For the text-containing cell, return its midpoint in (x, y) coordinate format. 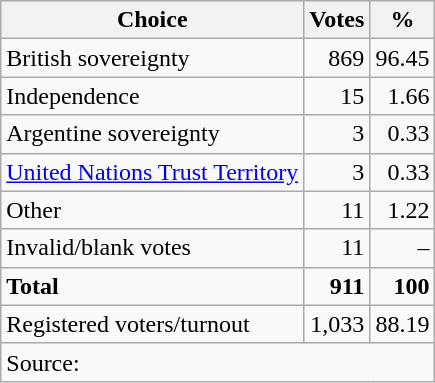
Argentine sovereignty (152, 134)
Independence (152, 96)
British sovereignty (152, 58)
1.22 (402, 210)
Registered voters/turnout (152, 324)
Votes (337, 20)
869 (337, 58)
1,033 (337, 324)
911 (337, 286)
15 (337, 96)
– (402, 248)
Total (152, 286)
% (402, 20)
Invalid/blank votes (152, 248)
100 (402, 286)
Other (152, 210)
1.66 (402, 96)
Choice (152, 20)
United Nations Trust Territory (152, 172)
88.19 (402, 324)
Source: (218, 362)
96.45 (402, 58)
